Locate the cell with the specified text and output its (X, Y) center coordinate. 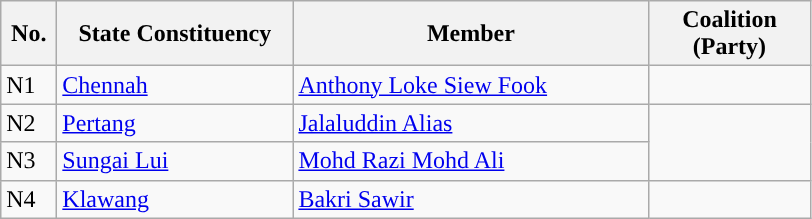
N4 (29, 199)
N2 (29, 123)
Member (471, 34)
N3 (29, 161)
Sungai Lui (175, 161)
Anthony Loke Siew Fook (471, 85)
Pertang (175, 123)
Klawang (175, 199)
Bakri Sawir (471, 199)
State Constituency (175, 34)
No. (29, 34)
Chennah (175, 85)
Mohd Razi Mohd Ali (471, 161)
Jalaluddin Alias (471, 123)
N1 (29, 85)
Coalition (Party) (730, 34)
